Determine the [X, Y] coordinate at the center of the cell enclosing the given text.  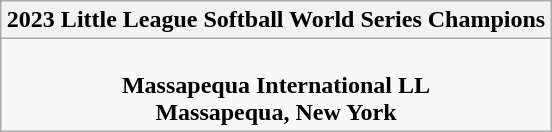
Massapequa International LLMassapequa, New York [276, 85]
2023 Little League Softball World Series Champions [276, 20]
